Provide the [x, y] coordinate of the cell's center where the given text is located.  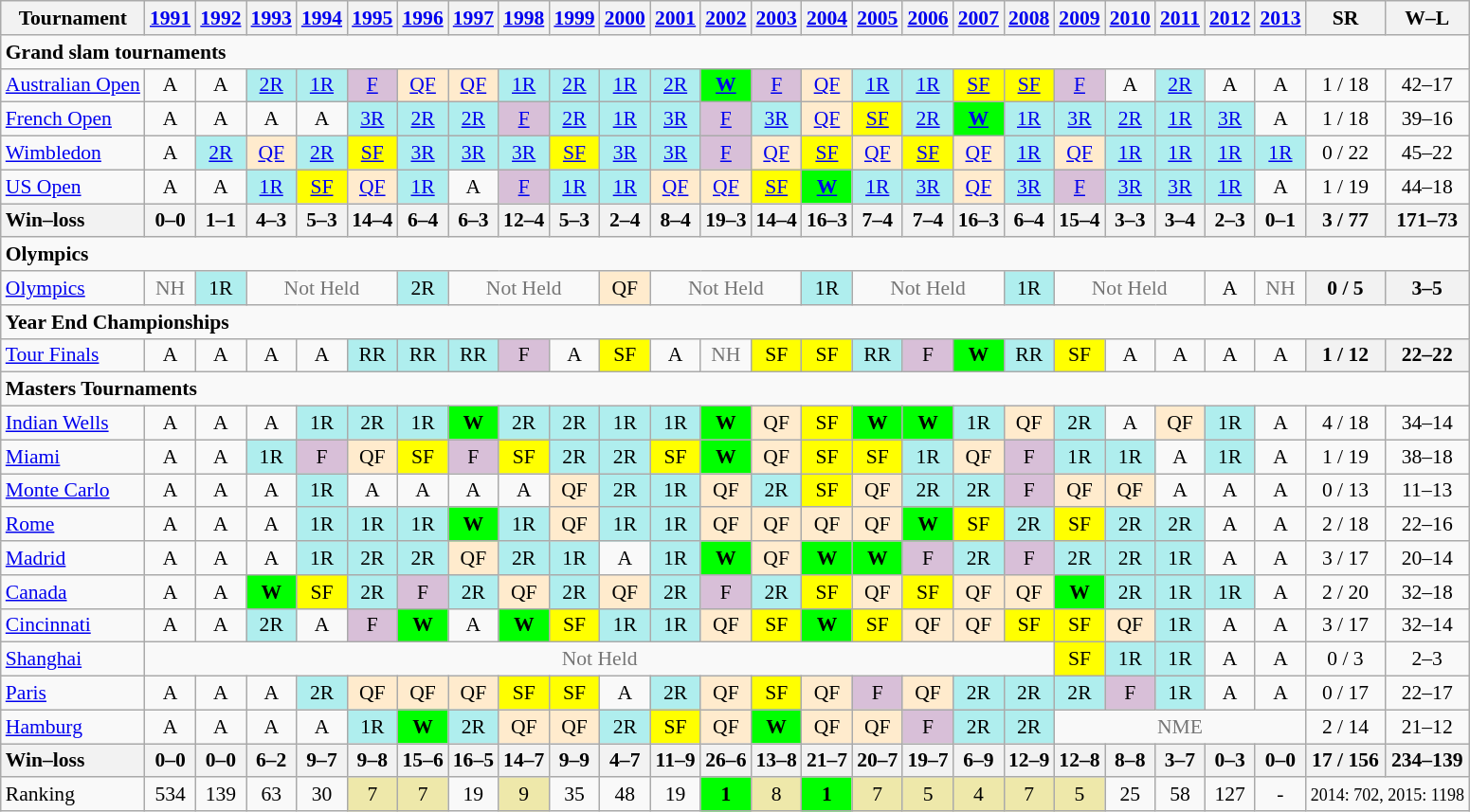
22–16 [1427, 525]
3–5 [1427, 288]
34–14 [1427, 424]
45–22 [1427, 153]
21–7 [826, 761]
8 [777, 795]
16–5 [474, 761]
19–7 [927, 761]
0 / 13 [1346, 491]
2–4 [626, 221]
2010 [1130, 18]
2002 [726, 18]
1998 [523, 18]
6–3 [474, 221]
171–73 [1427, 221]
4 / 18 [1346, 424]
2001 [675, 18]
2013 [1279, 18]
Year End Championships [735, 322]
1993 [271, 18]
2007 [978, 18]
22–22 [1427, 355]
Cincinnati [73, 625]
12–9 [1029, 761]
- [1279, 795]
4–3 [271, 221]
1994 [322, 18]
US Open [73, 187]
0–3 [1230, 761]
32–14 [1427, 625]
0 / 22 [1346, 153]
Hamburg [73, 727]
32–18 [1427, 592]
1996 [423, 18]
0 / 5 [1346, 288]
0 / 3 [1346, 659]
6–2 [271, 761]
2 / 18 [1346, 525]
2005 [878, 18]
Tour Finals [73, 355]
39–16 [1427, 119]
14–7 [523, 761]
234–139 [1427, 761]
2000 [626, 18]
21–12 [1427, 727]
2 / 20 [1346, 592]
2006 [927, 18]
1997 [474, 18]
4–7 [626, 761]
6–9 [978, 761]
534 [171, 795]
2014: 702, 2015: 1198 [1388, 795]
58 [1180, 795]
15–6 [423, 761]
Madrid [73, 558]
20–14 [1427, 558]
1991 [171, 18]
Australian Open [73, 85]
8–4 [675, 221]
Rome [73, 525]
1999 [574, 18]
44–18 [1427, 187]
3 / 77 [1346, 221]
48 [626, 795]
17 / 156 [1346, 761]
20–7 [878, 761]
13–8 [777, 761]
1995 [372, 18]
22–17 [1427, 694]
Masters Tournaments [735, 389]
139 [220, 795]
SR [1346, 18]
Canada [73, 592]
Grand slam tournaments [735, 52]
Wimbledon [73, 153]
3–7 [1180, 761]
Miami [73, 457]
11–13 [1427, 491]
9–8 [372, 761]
1–1 [220, 221]
Indian Wells [73, 424]
3–4 [1180, 221]
4 [978, 795]
2004 [826, 18]
NME [1179, 727]
1992 [220, 18]
3–3 [1130, 221]
9–7 [322, 761]
19–3 [726, 221]
25 [1130, 795]
Shanghai [73, 659]
15–4 [1079, 221]
2009 [1079, 18]
63 [271, 795]
Tournament [73, 18]
2011 [1180, 18]
9–9 [574, 761]
2003 [777, 18]
Ranking [73, 795]
2012 [1230, 18]
1 / 12 [1346, 355]
W–L [1427, 18]
11–9 [675, 761]
38–18 [1427, 457]
2008 [1029, 18]
9 [523, 795]
0–1 [1279, 221]
30 [322, 795]
35 [574, 795]
26–6 [726, 761]
127 [1230, 795]
0 / 17 [1346, 694]
Monte Carlo [73, 491]
2 / 14 [1346, 727]
12–8 [1079, 761]
French Open [73, 119]
8–8 [1130, 761]
42–17 [1427, 85]
Paris [73, 694]
12–4 [523, 221]
